Output the (x, y) coordinate of the center of the cell containing the given text.  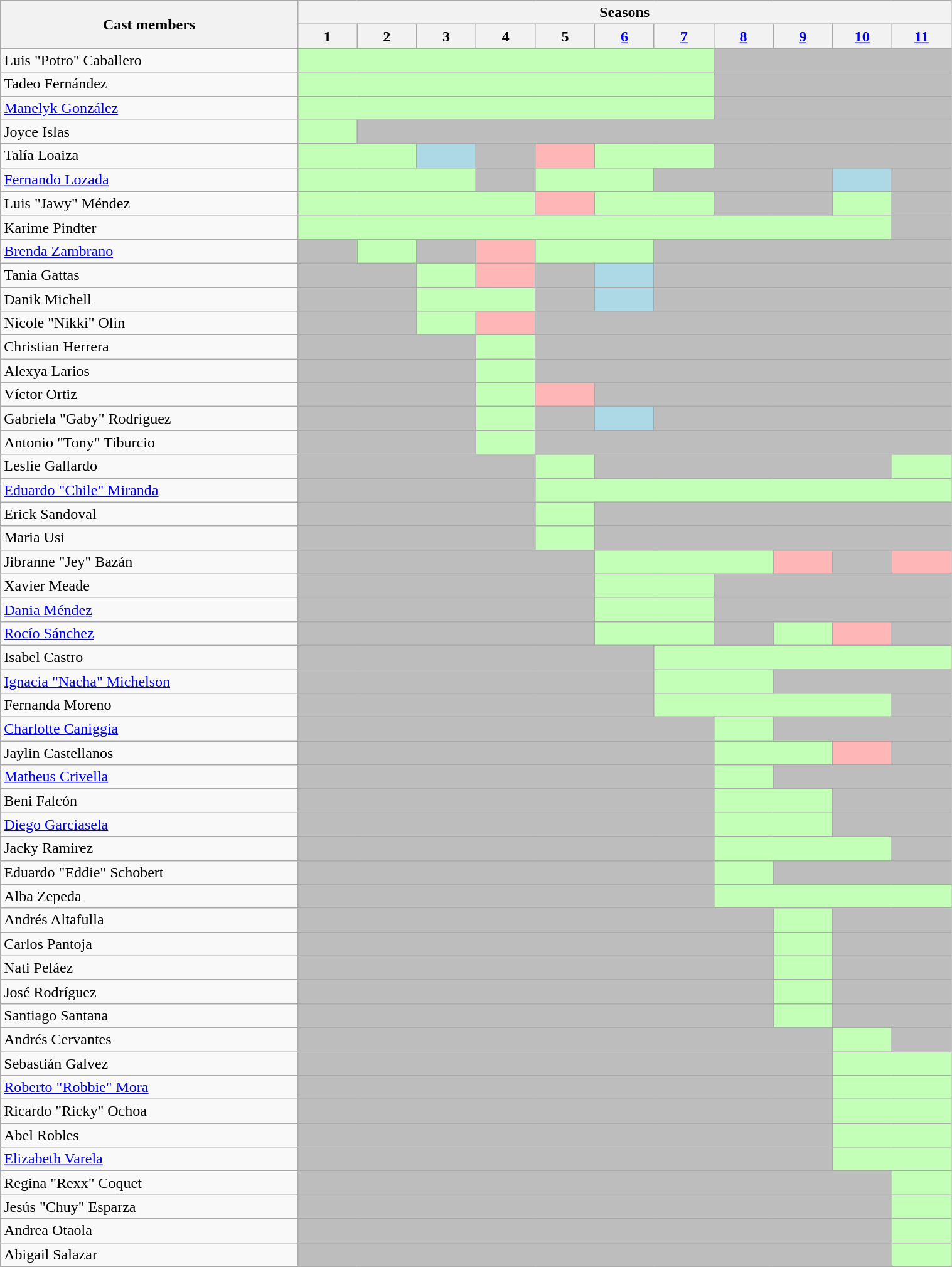
Andrés Altafulla (149, 920)
Matheus Crivella (149, 777)
Jibranne "Jey" Bazán (149, 562)
9 (803, 36)
11 (921, 36)
Ignacia "Nacha" Michelson (149, 681)
Eduardo "Eddie" Schobert (149, 872)
Gabriela "Gaby" Rodriguez (149, 419)
Regina "Rexx" Coquet (149, 1183)
Abigail Salazar (149, 1254)
7 (684, 36)
8 (743, 36)
Jesús "Chuy" Esparza (149, 1207)
Andrea Otaola (149, 1231)
Xavier Meade (149, 585)
Jacky Ramirez (149, 848)
Joyce Islas (149, 132)
Sebastián Galvez (149, 1064)
Antonio "Tony" Tiburcio (149, 442)
Luis "Potro" Caballero (149, 60)
Elizabeth Varela (149, 1159)
Alba Zepeda (149, 896)
Luis "Jawy" Méndez (149, 203)
Seasons (624, 13)
2 (387, 36)
Manelyk González (149, 108)
Isabel Castro (149, 657)
Rocío Sánchez (149, 633)
Andrés Cervantes (149, 1039)
Charlotte Caniggia (149, 729)
10 (862, 36)
Ricardo "Ricky" Ochoa (149, 1111)
3 (447, 36)
Santiago Santana (149, 1015)
Erick Sandoval (149, 514)
Cast members (149, 24)
Brenda Zambrano (149, 251)
1 (328, 36)
Eduardo "Chile" Miranda (149, 490)
Leslie Gallardo (149, 466)
Tadeo Fernández (149, 84)
Danik Michell (149, 299)
Maria Usi (149, 538)
Víctor Ortiz (149, 395)
Fernanda Moreno (149, 705)
Jaylin Castellanos (149, 753)
Nati Peláez (149, 968)
Karime Pindter (149, 227)
Beni Falcón (149, 801)
Tania Gattas (149, 275)
Christian Herrera (149, 347)
Fernando Lozada (149, 179)
Abel Robles (149, 1135)
Roberto "Robbie" Mora (149, 1088)
6 (625, 36)
Carlos Pantoja (149, 944)
4 (506, 36)
Diego Garciasela (149, 825)
José Rodríguez (149, 992)
Dania Méndez (149, 609)
5 (565, 36)
Alexya Larios (149, 371)
Nicole "Nikki" Olin (149, 323)
Talía Loaiza (149, 156)
